Scan for the cell matching the given text and deliver its [x, y] coordinate at center. 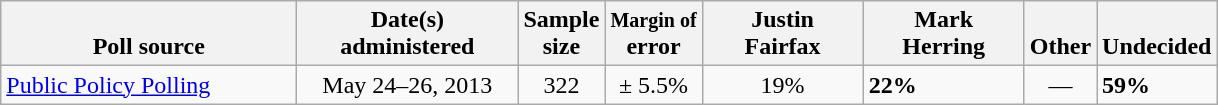
322 [562, 85]
59% [1157, 85]
MarkHerring [944, 34]
Samplesize [562, 34]
May 24–26, 2013 [408, 85]
19% [782, 85]
Undecided [1157, 34]
Poll source [149, 34]
Public Policy Polling [149, 85]
Date(s)administered [408, 34]
Other [1060, 34]
— [1060, 85]
Margin oferror [654, 34]
± 5.5% [654, 85]
JustinFairfax [782, 34]
22% [944, 85]
